Detect which cell encompasses the target text, then output its [x, y] center coordinate. 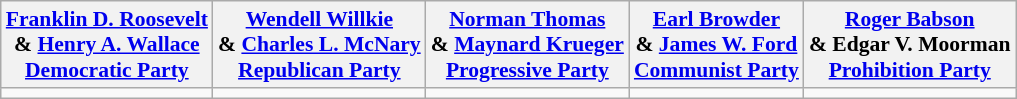
Norman Thomas & Maynard KruegerProgressive Party [528, 44]
Earl Browder & James W. FordCommunist Party [716, 44]
Wendell Willkie & Charles L. McNaryRepublican Party [320, 44]
Roger Babson & Edgar V. MoormanProhibition Party [910, 44]
Franklin D. Roosevelt & Henry A. WallaceDemocratic Party [107, 44]
